Scan for the cell matching the given text and deliver its [X, Y] coordinate at center. 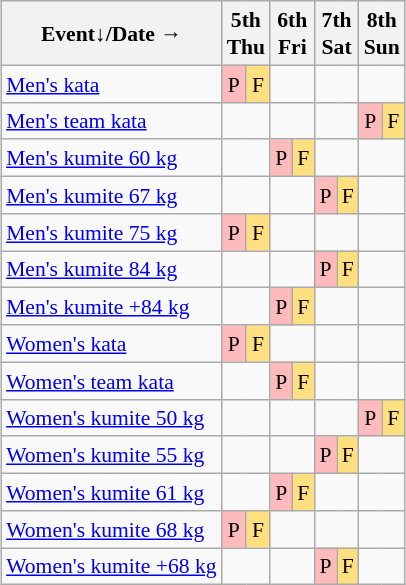
Women's kata [112, 344]
Men's kumite 75 kg [112, 232]
Men's kumite +84 kg [112, 306]
Men's kata [112, 84]
Women's kumite +68 kg [112, 566]
Women's kumite 55 kg [112, 454]
Men's kumite 67 kg [112, 194]
Women's team kata [112, 380]
Men's team kata [112, 120]
7thSat [336, 33]
6thFri [292, 33]
Women's kumite 50 kg [112, 418]
Women's kumite 61 kg [112, 492]
Men's kumite 60 kg [112, 158]
Men's kumite 84 kg [112, 268]
8thSun [382, 33]
5thThu [246, 33]
Women's kumite 68 kg [112, 528]
Event↓/Date → [112, 33]
